Return [x, y] of the center of cell containing provided text 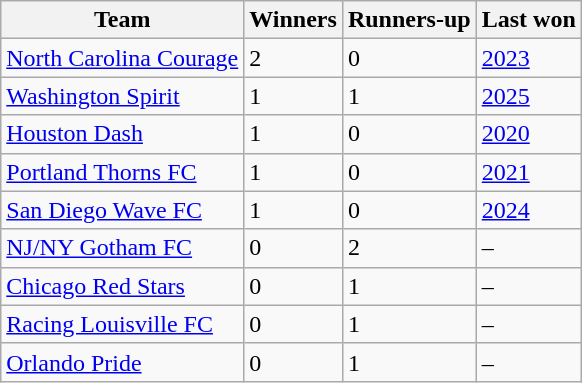
2024 [528, 210]
2023 [528, 58]
Houston Dash [122, 134]
Racing Louisville FC [122, 324]
Team [122, 20]
NJ/NY Gotham FC [122, 248]
Orlando Pride [122, 362]
Runners-up [409, 20]
2025 [528, 96]
Portland Thorns FC [122, 172]
San Diego Wave FC [122, 210]
Washington Spirit [122, 96]
Chicago Red Stars [122, 286]
2020 [528, 134]
2021 [528, 172]
Winners [294, 20]
North Carolina Courage [122, 58]
Last won [528, 20]
